Scan for the cell matching the given text and deliver its (X, Y) coordinate at center. 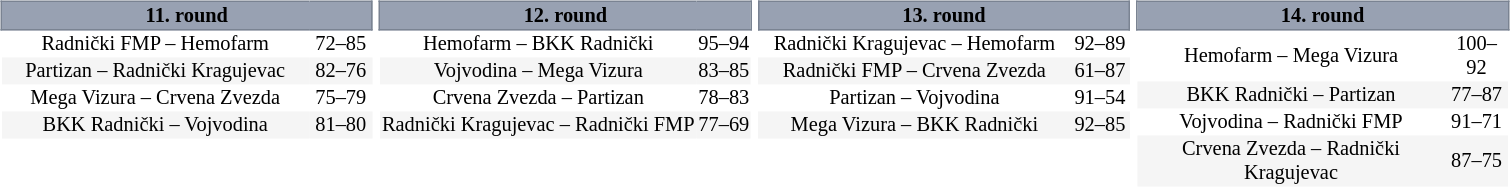
14. round (1322, 15)
75–79 (340, 98)
BKK Radnički – Vojvodina (155, 126)
78–83 (724, 98)
12. round (566, 15)
Crvena Zvezda – Partizan (538, 98)
Vojvodina – Mega Vizura (538, 72)
91–54 (1100, 98)
92–85 (1100, 126)
Mega Vizura – BKK Radnički (914, 126)
91–71 (1476, 122)
11. round (186, 15)
83–85 (724, 72)
Radnički FMP – Hemofarm (155, 44)
61–87 (1100, 72)
Hemofarm – BKK Radnički (538, 44)
13. round (944, 15)
Partizan – Vojvodina (914, 98)
BKK Radnički – Partizan (1291, 96)
72–85 (340, 44)
81–80 (340, 126)
Vojvodina – Radnički FMP (1291, 122)
92–89 (1100, 44)
Hemofarm – Mega Vizura (1291, 56)
Radnički Kragujevac – Hemofarm (914, 44)
Partizan – Radnički Kragujevac (155, 72)
Mega Vizura – Crvena Zvezda (155, 98)
Radnički FMP – Crvena Zvezda (914, 72)
77–69 (724, 126)
Crvena Zvezda – Radnički Kragujevac (1291, 162)
95–94 (724, 44)
77–87 (1476, 96)
100–92 (1476, 56)
Radnički Kragujevac – Radnički FMP (538, 126)
87–75 (1476, 162)
82–76 (340, 72)
